Identify which cell holds the provided text, then report its [x, y] central coordinate. 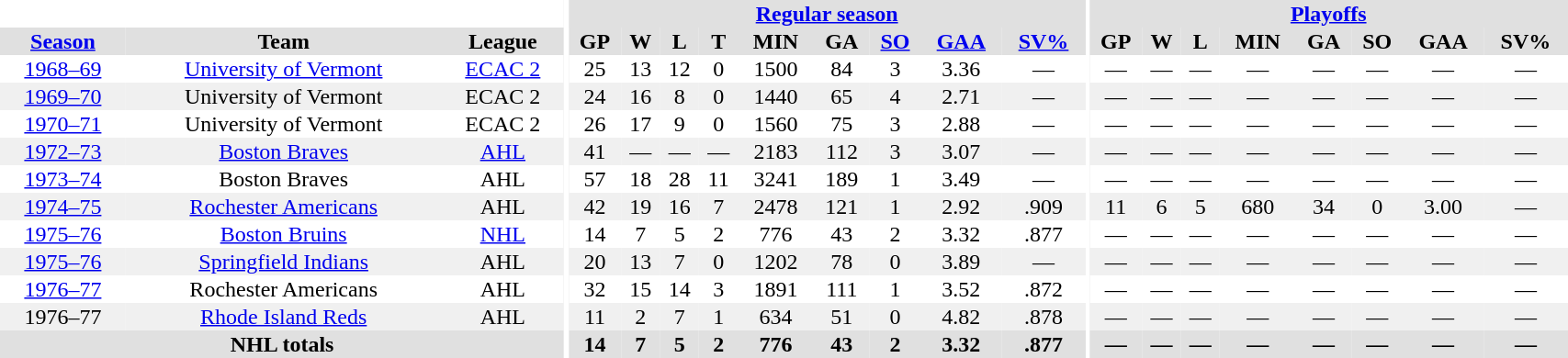
3.49 [961, 179]
57 [595, 179]
12 [679, 69]
6 [1161, 207]
2.88 [961, 124]
3.89 [961, 262]
2183 [775, 151]
1968–69 [62, 69]
41 [595, 151]
1891 [775, 289]
19 [640, 207]
78 [841, 262]
1972–73 [62, 151]
75 [841, 124]
3.36 [961, 69]
42 [595, 207]
1973–74 [62, 179]
4.82 [961, 317]
20 [595, 262]
121 [841, 207]
1440 [775, 96]
3241 [775, 179]
26 [595, 124]
.909 [1043, 207]
34 [1323, 207]
15 [640, 289]
189 [841, 179]
League [503, 41]
32 [595, 289]
T [718, 41]
Boston Bruins [284, 234]
3.07 [961, 151]
1969–70 [62, 96]
84 [841, 69]
1560 [775, 124]
.872 [1043, 289]
NHL [503, 234]
Playoffs [1328, 14]
2478 [775, 207]
18 [640, 179]
65 [841, 96]
1974–75 [62, 207]
24 [595, 96]
2.92 [961, 207]
.878 [1043, 317]
Regular season [827, 14]
4 [895, 96]
3.00 [1444, 207]
28 [679, 179]
112 [841, 151]
NHL totals [282, 344]
634 [775, 317]
Team [284, 41]
1500 [775, 69]
111 [841, 289]
Rhode Island Reds [284, 317]
1970–71 [62, 124]
1202 [775, 262]
17 [640, 124]
51 [841, 317]
Season [62, 41]
680 [1258, 207]
3.52 [961, 289]
8 [679, 96]
Springfield Indians [284, 262]
9 [679, 124]
25 [595, 69]
2.71 [961, 96]
